Return (x, y) of the center of cell containing provided text 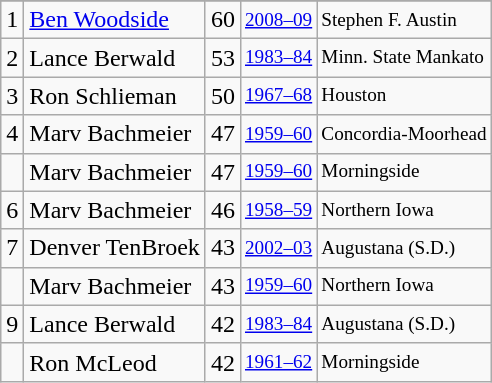
6 (12, 210)
9 (12, 324)
1958–59 (278, 210)
Houston (404, 96)
Ron McLeod (115, 362)
1 (12, 20)
7 (12, 248)
Minn. State Mankato (404, 58)
2008–09 (278, 20)
50 (222, 96)
2 (12, 58)
1967–68 (278, 96)
Ron Schlieman (115, 96)
1961–62 (278, 362)
Denver TenBroek (115, 248)
4 (12, 134)
Ben Woodside (115, 20)
60 (222, 20)
Stephen F. Austin (404, 20)
53 (222, 58)
2002–03 (278, 248)
46 (222, 210)
Concordia-Moorhead (404, 134)
3 (12, 96)
